Find where the given text appears and provide that cell's center as [X, Y] coordinate. 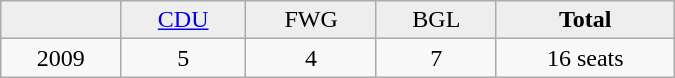
7 [436, 58]
BGL [436, 20]
4 [312, 58]
2009 [61, 58]
CDU [184, 20]
FWG [312, 20]
5 [184, 58]
16 seats [585, 58]
Total [585, 20]
